Provide the (x, y) coordinate of the cell's center where the given text is located.  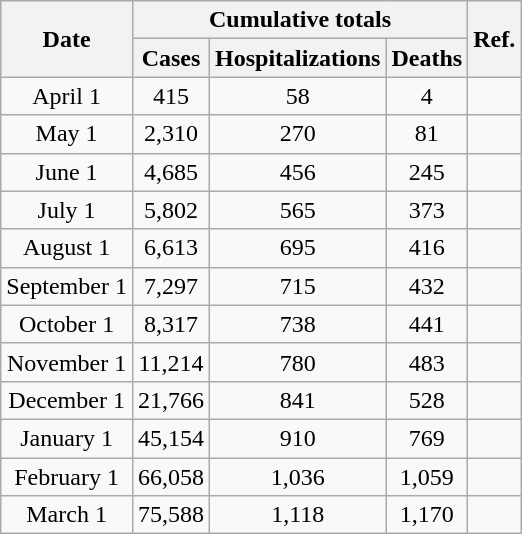
432 (427, 286)
245 (427, 172)
1,118 (298, 515)
483 (427, 362)
Cases (170, 58)
58 (298, 96)
441 (427, 324)
7,297 (170, 286)
Deaths (427, 58)
45,154 (170, 438)
416 (427, 248)
373 (427, 210)
June 1 (67, 172)
565 (298, 210)
21,766 (170, 400)
1,036 (298, 477)
715 (298, 286)
66,058 (170, 477)
738 (298, 324)
March 1 (67, 515)
11,214 (170, 362)
Ref. (494, 39)
415 (170, 96)
6,613 (170, 248)
695 (298, 248)
2,310 (170, 134)
81 (427, 134)
4 (427, 96)
Hospitalizations (298, 58)
4,685 (170, 172)
September 1 (67, 286)
8,317 (170, 324)
October 1 (67, 324)
528 (427, 400)
75,588 (170, 515)
841 (298, 400)
1,170 (427, 515)
August 1 (67, 248)
December 1 (67, 400)
1,059 (427, 477)
November 1 (67, 362)
July 1 (67, 210)
February 1 (67, 477)
5,802 (170, 210)
January 1 (67, 438)
270 (298, 134)
May 1 (67, 134)
780 (298, 362)
769 (427, 438)
456 (298, 172)
910 (298, 438)
Cumulative totals (300, 20)
April 1 (67, 96)
Date (67, 39)
